Capture the cell that displays the provided text and extract its [x, y] central coordinate. 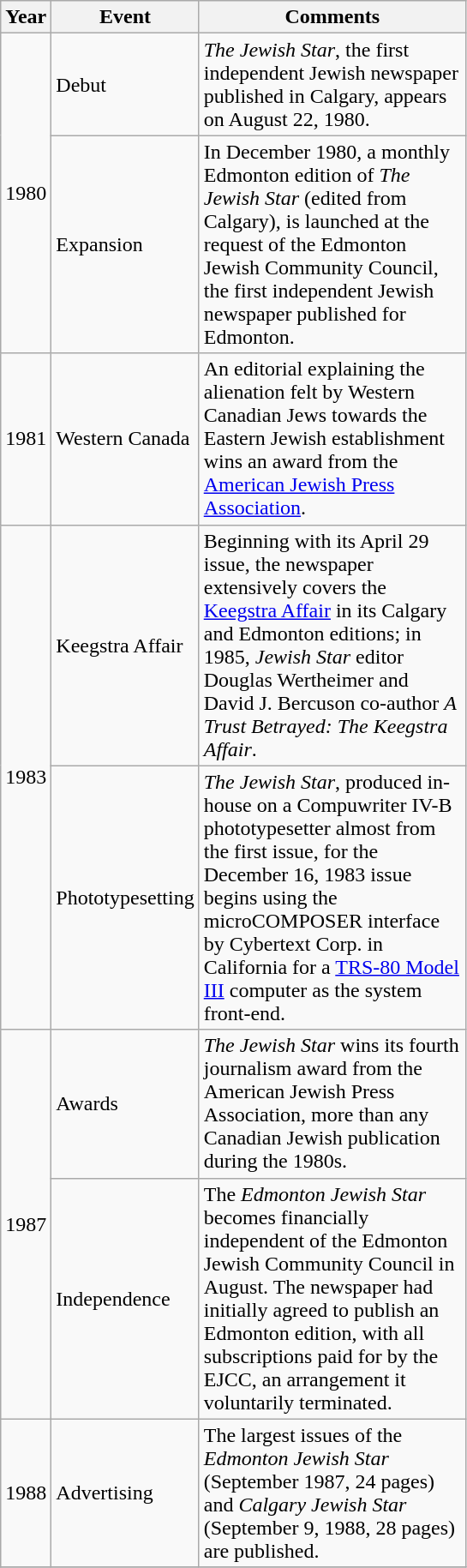
1987 [26, 1224]
Expansion [125, 244]
Comments [332, 17]
Event [125, 17]
1983 [26, 777]
Advertising [125, 1493]
The Jewish Star, the first independent Jewish newspaper published in Calgary, appears on August 22, 1980. [332, 84]
Phototypesetting [125, 898]
Year [26, 17]
Debut [125, 84]
1988 [26, 1493]
Independence [125, 1298]
1980 [26, 194]
The largest issues of the Edmonton Jewish Star (September 1987, 24 pages) and Calgary Jewish Star (September 9, 1988, 28 pages) are published. [332, 1493]
Keegstra Affair [125, 645]
Western Canada [125, 439]
Awards [125, 1104]
1981 [26, 439]
